Find where the given text appears and provide that cell's center as (X, Y) coordinate. 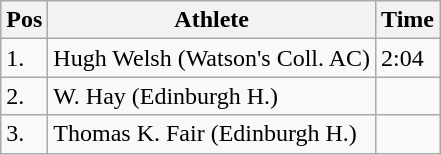
W. Hay (Edinburgh H.) (212, 96)
1. (24, 58)
Pos (24, 20)
2:04 (408, 58)
3. (24, 134)
Hugh Welsh (Watson's Coll. AC) (212, 58)
Time (408, 20)
2. (24, 96)
Thomas K. Fair (Edinburgh H.) (212, 134)
Athlete (212, 20)
